Detect which cell encompasses the target text, then output its (X, Y) center coordinate. 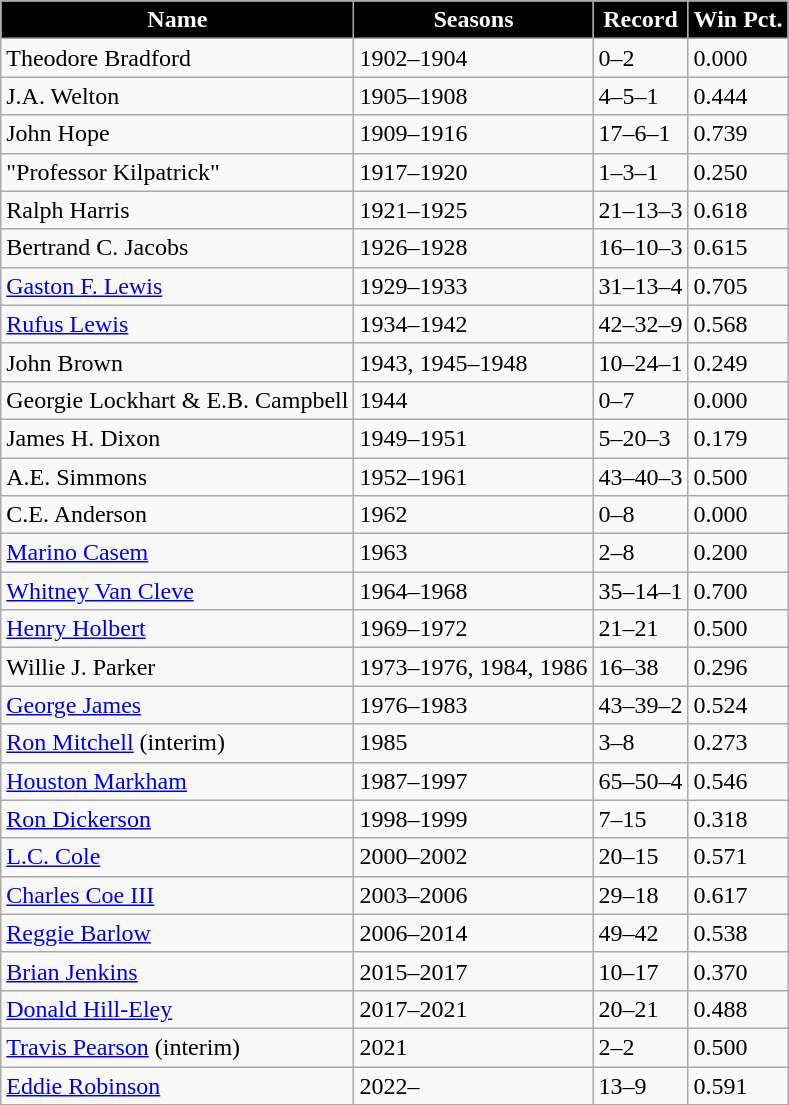
10–24–1 (640, 362)
2000–2002 (474, 857)
13–9 (640, 1085)
1973–1976, 1984, 1986 (474, 667)
2–2 (640, 1047)
0–7 (640, 400)
0.296 (738, 667)
31–13–4 (640, 286)
17–6–1 (640, 134)
1926–1928 (474, 248)
0.700 (738, 591)
7–15 (640, 819)
A.E. Simmons (178, 477)
1917–1920 (474, 172)
16–38 (640, 667)
Marino Casem (178, 553)
0.488 (738, 1009)
4–5–1 (640, 96)
James H. Dixon (178, 438)
1902–1904 (474, 58)
0.179 (738, 438)
Eddie Robinson (178, 1085)
0–8 (640, 515)
Brian Jenkins (178, 971)
35–14–1 (640, 591)
0.615 (738, 248)
Bertrand C. Jacobs (178, 248)
1962 (474, 515)
C.E. Anderson (178, 515)
21–13–3 (640, 210)
Win Pct. (738, 20)
65–50–4 (640, 781)
Houston Markham (178, 781)
0.739 (738, 134)
Ron Mitchell (interim) (178, 743)
2003–2006 (474, 895)
0.200 (738, 553)
0.444 (738, 96)
1964–1968 (474, 591)
0.591 (738, 1085)
1934–1942 (474, 324)
5–20–3 (640, 438)
21–21 (640, 629)
0.370 (738, 971)
2017–2021 (474, 1009)
0.538 (738, 933)
0.546 (738, 781)
Gaston F. Lewis (178, 286)
43–40–3 (640, 477)
1963 (474, 553)
0.524 (738, 705)
Theodore Bradford (178, 58)
Seasons (474, 20)
John Hope (178, 134)
Henry Holbert (178, 629)
0.273 (738, 743)
George James (178, 705)
10–17 (640, 971)
Charles Coe III (178, 895)
0.318 (738, 819)
0.568 (738, 324)
John Brown (178, 362)
0.618 (738, 210)
1949–1951 (474, 438)
0.250 (738, 172)
0–2 (640, 58)
1987–1997 (474, 781)
2–8 (640, 553)
42–32–9 (640, 324)
0.617 (738, 895)
49–42 (640, 933)
29–18 (640, 895)
43–39–2 (640, 705)
Name (178, 20)
Record (640, 20)
"Professor Kilpatrick" (178, 172)
16–10–3 (640, 248)
1952–1961 (474, 477)
Travis Pearson (interim) (178, 1047)
Reggie Barlow (178, 933)
1905–1908 (474, 96)
1944 (474, 400)
Ralph Harris (178, 210)
0.705 (738, 286)
J.A. Welton (178, 96)
2021 (474, 1047)
1943, 1945–1948 (474, 362)
0.249 (738, 362)
1–3–1 (640, 172)
2006–2014 (474, 933)
Ron Dickerson (178, 819)
2015–2017 (474, 971)
1909–1916 (474, 134)
Rufus Lewis (178, 324)
Willie J. Parker (178, 667)
Whitney Van Cleve (178, 591)
L.C. Cole (178, 857)
3–8 (640, 743)
1969–1972 (474, 629)
1998–1999 (474, 819)
Georgie Lockhart & E.B. Campbell (178, 400)
20–21 (640, 1009)
0.571 (738, 857)
Donald Hill-Eley (178, 1009)
1921–1925 (474, 210)
1976–1983 (474, 705)
2022– (474, 1085)
20–15 (640, 857)
1985 (474, 743)
1929–1933 (474, 286)
